Locate the cell with the specified text and output its [X, Y] center coordinate. 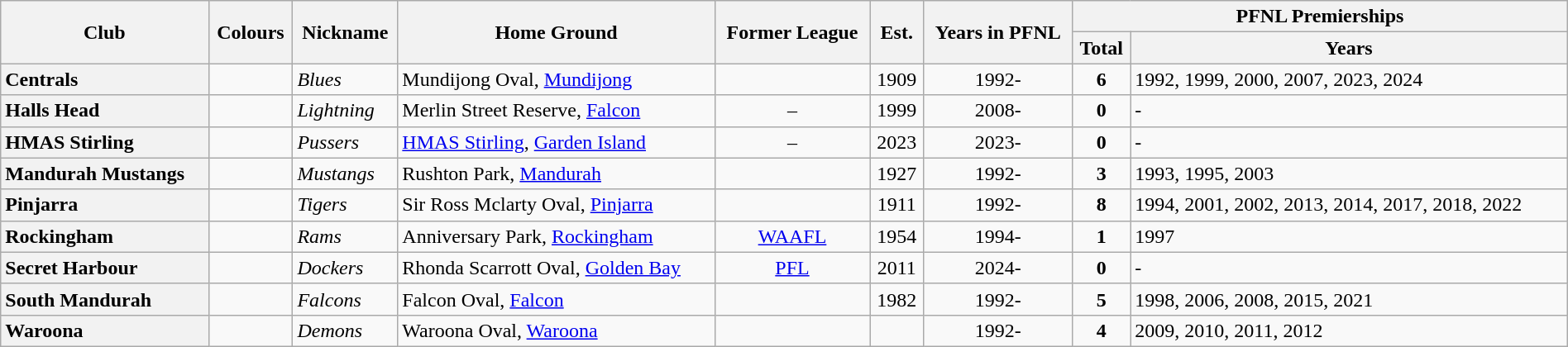
1909 [896, 79]
Mandurah Mustangs [104, 173]
8 [1102, 205]
Lightning [346, 111]
Waroona Oval, Waroona [556, 330]
Mustangs [346, 173]
1994- [998, 236]
1927 [896, 173]
5 [1102, 299]
HMAS Stirling [104, 142]
PFNL Premierships [1320, 17]
HMAS Stirling, Garden Island [556, 142]
2023 [896, 142]
WAAFL [792, 236]
Sir Ross Mclarty Oval, Pinjarra [556, 205]
Est. [896, 32]
Falcons [346, 299]
Pinjarra [104, 205]
Secret Harbour [104, 268]
Former League [792, 32]
Halls Head [104, 111]
Dockers [346, 268]
Blues [346, 79]
Falcon Oval, Falcon [556, 299]
Waroona [104, 330]
Centrals [104, 79]
Club [104, 32]
Mundijong Oval, Mundijong [556, 79]
1999 [896, 111]
Rushton Park, Mandurah [556, 173]
Anniversary Park, Rockingham [556, 236]
Total [1102, 48]
1998, 2006, 2008, 2015, 2021 [1350, 299]
Rhonda Scarrott Oval, Golden Bay [556, 268]
PFL [792, 268]
Home Ground [556, 32]
1911 [896, 205]
Rockingham [104, 236]
Years in PFNL [998, 32]
1992, 1999, 2000, 2007, 2023, 2024 [1350, 79]
Colours [251, 32]
6 [1102, 79]
Years [1350, 48]
South Mandurah [104, 299]
2024- [998, 268]
Pussers [346, 142]
1993, 1995, 2003 [1350, 173]
3 [1102, 173]
Tigers [346, 205]
Nickname [346, 32]
1997 [1350, 236]
1994, 2001, 2002, 2013, 2014, 2017, 2018, 2022 [1350, 205]
1982 [896, 299]
2023- [998, 142]
2011 [896, 268]
4 [1102, 330]
Merlin Street Reserve, Falcon [556, 111]
2008- [998, 111]
2009, 2010, 2011, 2012 [1350, 330]
Demons [346, 330]
1 [1102, 236]
1954 [896, 236]
Rams [346, 236]
